Return the [x, y] coordinate for the center point of the cell that contains the specified text.  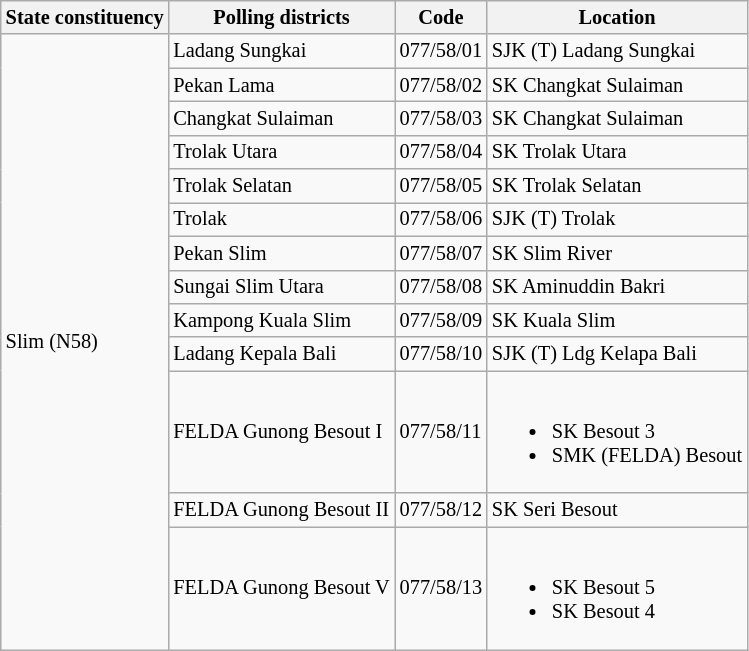
FELDA Gunong Besout V [281, 588]
077/58/04 [441, 152]
Trolak Utara [281, 152]
SJK (T) Ldg Kelapa Bali [617, 354]
Slim (N58) [85, 342]
077/58/11 [441, 432]
077/58/07 [441, 253]
Changkat Sulaiman [281, 118]
Code [441, 17]
State constituency [85, 17]
077/58/13 [441, 588]
Trolak [281, 219]
Pekan Slim [281, 253]
SK Aminuddin Bakri [617, 287]
Ladang Kepala Bali [281, 354]
077/58/08 [441, 287]
Polling districts [281, 17]
SK Slim River [617, 253]
077/58/02 [441, 85]
FELDA Gunong Besout I [281, 432]
SK Besout 5SK Besout 4 [617, 588]
SK Trolak Selatan [617, 186]
SJK (T) Trolak [617, 219]
077/58/01 [441, 51]
077/58/05 [441, 186]
Sungai Slim Utara [281, 287]
SJK (T) Ladang Sungkai [617, 51]
Ladang Sungkai [281, 51]
SK Kuala Slim [617, 320]
Pekan Lama [281, 85]
Location [617, 17]
077/58/12 [441, 510]
Kampong Kuala Slim [281, 320]
077/58/03 [441, 118]
077/58/10 [441, 354]
SK Trolak Utara [617, 152]
SK Besout 3SMK (FELDA) Besout [617, 432]
FELDA Gunong Besout II [281, 510]
SK Seri Besout [617, 510]
077/58/09 [441, 320]
077/58/06 [441, 219]
Trolak Selatan [281, 186]
